Determine the [x, y] coordinate at the center of the cell enclosing the given text.  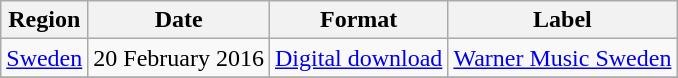
Sweden [44, 58]
Digital download [359, 58]
Date [179, 20]
Label [562, 20]
Region [44, 20]
Warner Music Sweden [562, 58]
Format [359, 20]
20 February 2016 [179, 58]
